Return the [X, Y] coordinate for the center point of the cell that contains the specified text.  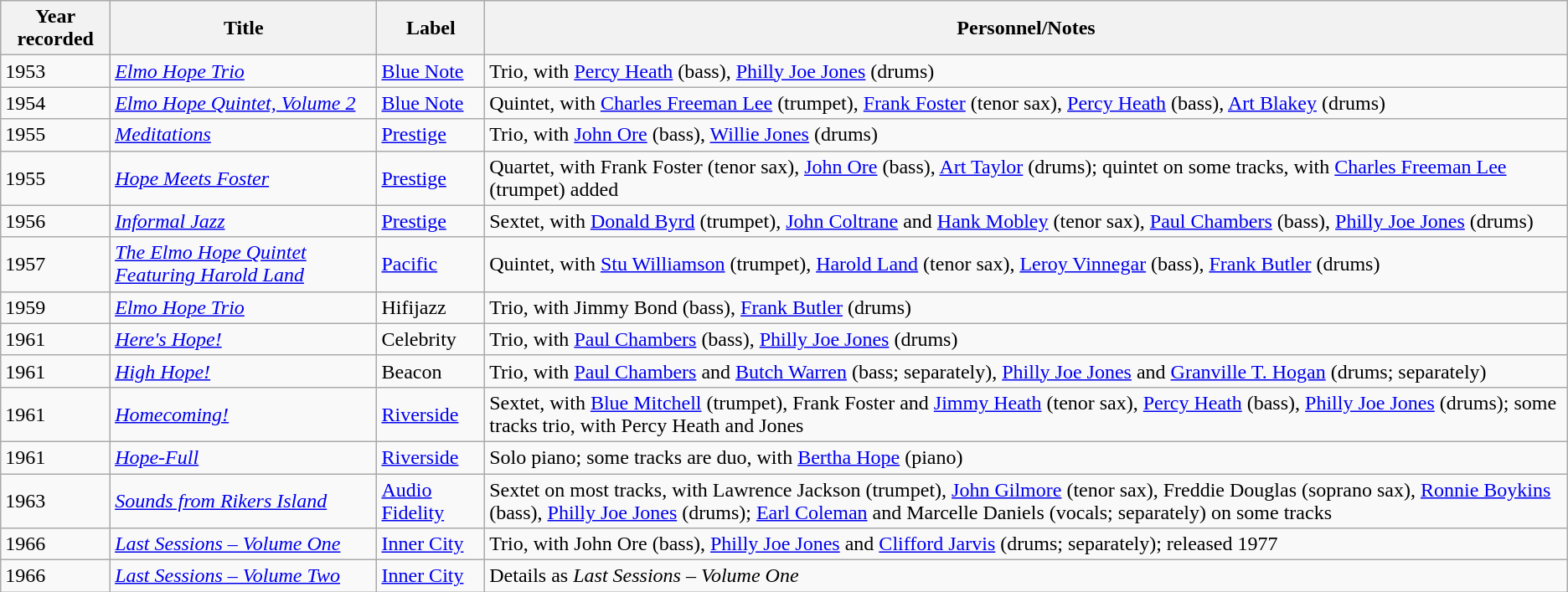
Trio, with Paul Chambers (bass), Philly Joe Jones (drums) [1027, 339]
Trio, with Percy Heath (bass), Philly Joe Jones (drums) [1027, 71]
High Hope! [244, 371]
1953 [55, 71]
Trio, with Paul Chambers and Butch Warren (bass; separately), Philly Joe Jones and Granville T. Hogan (drums; separately) [1027, 371]
Quintet, with Charles Freeman Lee (trumpet), Frank Foster (tenor sax), Percy Heath (bass), Art Blakey (drums) [1027, 103]
Year recorded [55, 28]
Trio, with John Ore (bass), Willie Jones (drums) [1027, 135]
Beacon [431, 371]
Title [244, 28]
Elmo Hope Quintet, Volume 2 [244, 103]
1959 [55, 307]
Last Sessions – Volume One [244, 544]
Hope Meets Foster [244, 178]
Quartet, with Frank Foster (tenor sax), John Ore (bass), Art Taylor (drums); quintet on some tracks, with Charles Freeman Lee (trumpet) added [1027, 178]
Hifijazz [431, 307]
Details as Last Sessions – Volume One [1027, 576]
Here's Hope! [244, 339]
Homecoming! [244, 414]
Personnel/Notes [1027, 28]
Trio, with Jimmy Bond (bass), Frank Butler (drums) [1027, 307]
1956 [55, 221]
Audio Fidelity [431, 501]
1954 [55, 103]
The Elmo Hope Quintet Featuring Harold Land [244, 265]
Pacific [431, 265]
Celebrity [431, 339]
Label [431, 28]
Sounds from Rikers Island [244, 501]
Informal Jazz [244, 221]
Meditations [244, 135]
Quintet, with Stu Williamson (trumpet), Harold Land (tenor sax), Leroy Vinnegar (bass), Frank Butler (drums) [1027, 265]
1957 [55, 265]
Sextet, with Donald Byrd (trumpet), John Coltrane and Hank Mobley (tenor sax), Paul Chambers (bass), Philly Joe Jones (drums) [1027, 221]
Last Sessions – Volume Two [244, 576]
1963 [55, 501]
Trio, with John Ore (bass), Philly Joe Jones and Clifford Jarvis (drums; separately); released 1977 [1027, 544]
Hope-Full [244, 457]
Solo piano; some tracks are duo, with Bertha Hope (piano) [1027, 457]
